Extract the (x, y) coordinate from the center of the cell holding the provided text.  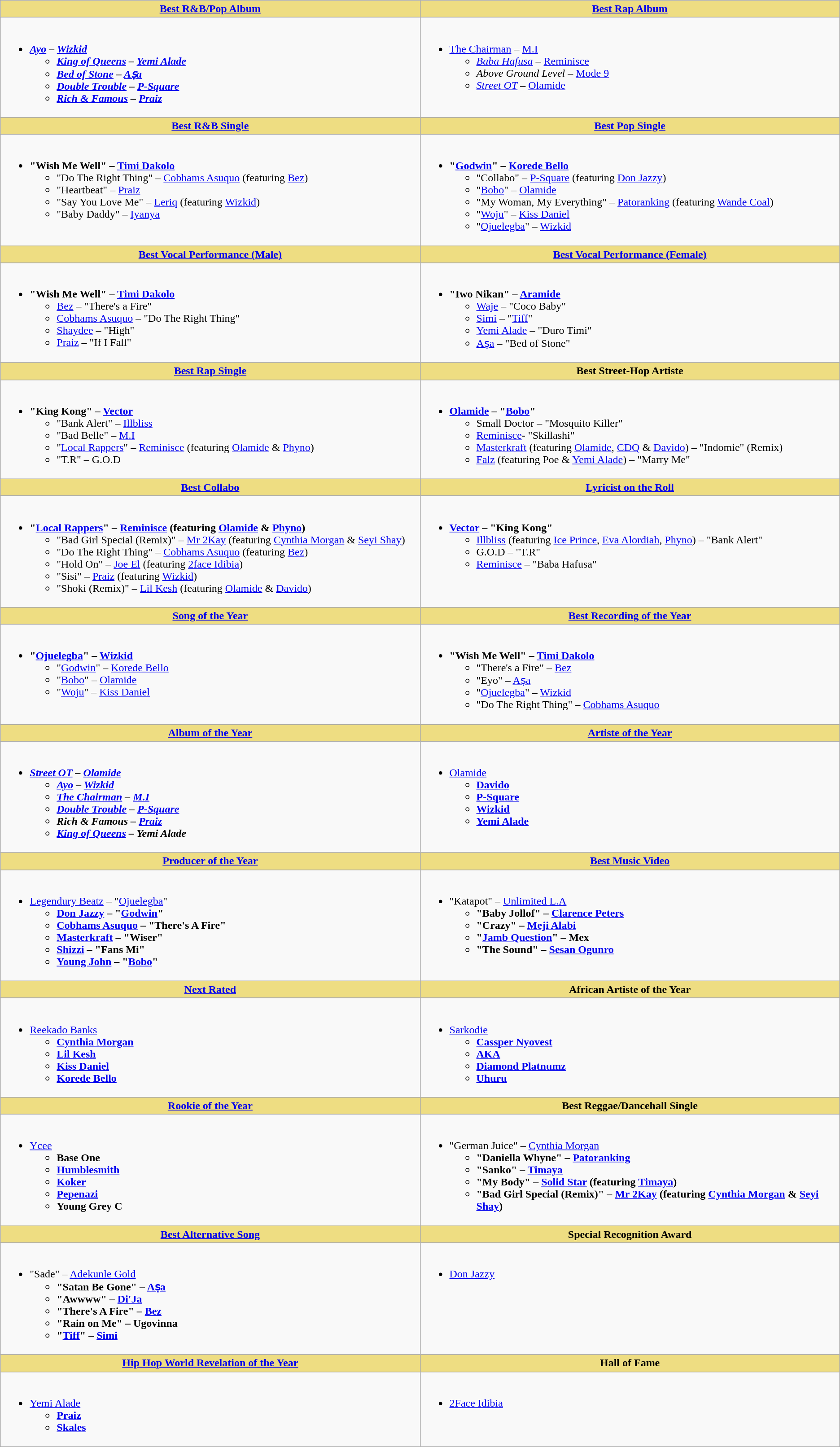
Hall of Fame (630, 1363)
Sarkodie Cassper Nyovest AKA Diamond Platnumz Uhuru (630, 1047)
"King Kong" – Vector"Bank Alert" – Illbliss"Bad Belle" – M.I"Local Rappers" – Reminisce (featuring Olamide & Phyno)"T.R" – G.O.D (210, 429)
"Ojuelegba" – Wizkid"Godwin" – Korede Bello"Bobo" – Olamide"Woju" – Kiss Daniel (210, 674)
Song of the Year (210, 616)
Best Vocal Performance (Female) (630, 254)
Producer of the Year (210, 861)
2Face Idibia (630, 1409)
"Wish Me Well" – Timi DakoloBez – "There's a Fire"Cobhams Asuquo – "Do The Right Thing"Shaydee – "High"Praiz – "If I Fall" (210, 313)
Best Music Video (630, 861)
Legendury Beatz – "Ojuelegba"Don Jazzy – "Godwin"Cobhams Asuquo – "There's A Fire"Masterkraft – "Wiser"Shizzi – "Fans Mi"Young John – "Bobo" (210, 925)
Best R&B Single (210, 126)
"Iwo Nikan" – AramideWaje – "Coco Baby"Simi – "Tiff"Yemi Alade – "Duro Timi"Aṣa – "Bed of Stone" (630, 313)
Lyricist on the Roll (630, 487)
Ayo – WizkidKing of Queens – Yemi AladeBed of Stone – AṣaDouble Trouble – P-SquareRich & Famous – Praiz (210, 67)
Don Jazzy (630, 1299)
Street OT – OlamideAyo – WizkidThe Chairman – M.IDouble Trouble – P-SquareRich & Famous – PraizKing of Queens – Yemi Alade (210, 797)
OlamideDavidoP-SquareWizkidYemi Alade (630, 797)
Special Recognition Award (630, 1234)
Best Rap Album (630, 9)
The Chairman – M.IBaba Hafusa – ReminisceAbove Ground Level – Mode 9Street OT – Olamide (630, 67)
YceeBase OneHumblesmithKokerPepenaziYoung Grey C (210, 1170)
Yemi AladePraizSkales (210, 1409)
Artiste of the Year (630, 733)
Reekado BanksCynthia MorganLil KeshKiss DanielKorede Bello (210, 1047)
Best R&B/Pop Album (210, 9)
Best Alternative Song (210, 1234)
Best Reggae/Dancehall Single (630, 1106)
"Sade" – Adekunle Gold"Satan Be Gone" – Aṣa"Awwww" – Di'Ja"There's A Fire" – Bez"Rain on Me" – Ugovinna"Tiff" – Simi (210, 1299)
"Wish Me Well" – Timi Dakolo"There's a Fire" – Bez"Eyo" – Aṣa"Ojuelegba" – Wizkid"Do The Right Thing" – Cobhams Asuquo (630, 674)
Best Pop Single (630, 126)
"Katapot" – Unlimited L.A"Baby Jollof" – Clarence Peters"Crazy" – Meji Alabi"Jamb Question" – Mex"The Sound" – Sesan Ogunro (630, 925)
Hip Hop World Revelation of the Year (210, 1363)
Best Street-Hop Artiste (630, 371)
Album of the Year (210, 733)
Best Collabo (210, 487)
Best Rap Single (210, 371)
African Artiste of the Year (630, 989)
Next Rated (210, 989)
Best Recording of the Year (630, 616)
Rookie of the Year (210, 1106)
Best Vocal Performance (Male) (210, 254)
Vector – "King Kong"Illbliss (featuring Ice Prince, Eva Alordiah, Phyno) – "Bank Alert"G.O.D – "T.R"Reminisce – "Baba Hafusa" (630, 551)
